Detect which cell encompasses the target text, then output its [x, y] center coordinate. 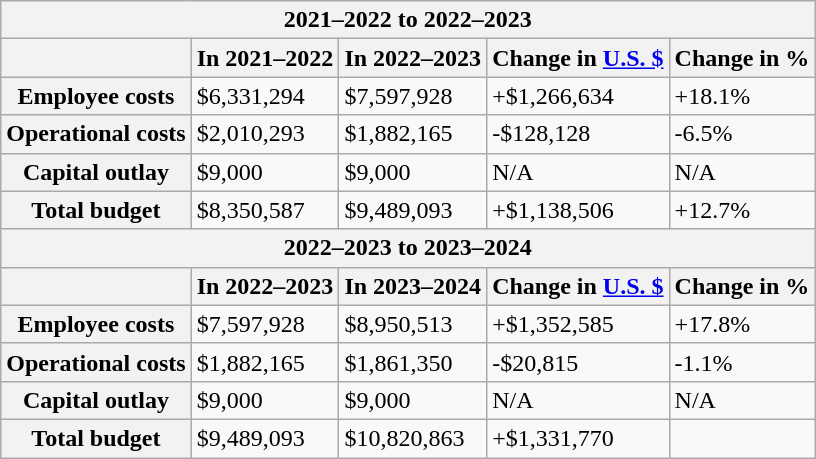
2022–2023 to 2023–2024 [408, 248]
2021–2022 to 2022–2023 [408, 20]
$8,950,513 [413, 324]
$10,820,863 [413, 438]
$8,350,587 [265, 210]
In 2023–2024 [413, 286]
$1,861,350 [413, 362]
+12.7% [742, 210]
+$1,331,770 [578, 438]
$2,010,293 [265, 134]
+$1,266,634 [578, 96]
-6.5% [742, 134]
+17.8% [742, 324]
+$1,352,585 [578, 324]
-$128,128 [578, 134]
+$1,138,506 [578, 210]
-1.1% [742, 362]
+18.1% [742, 96]
In 2021–2022 [265, 58]
$6,331,294 [265, 96]
-$20,815 [578, 362]
